Detect which cell encompasses the target text, then output its (x, y) center coordinate. 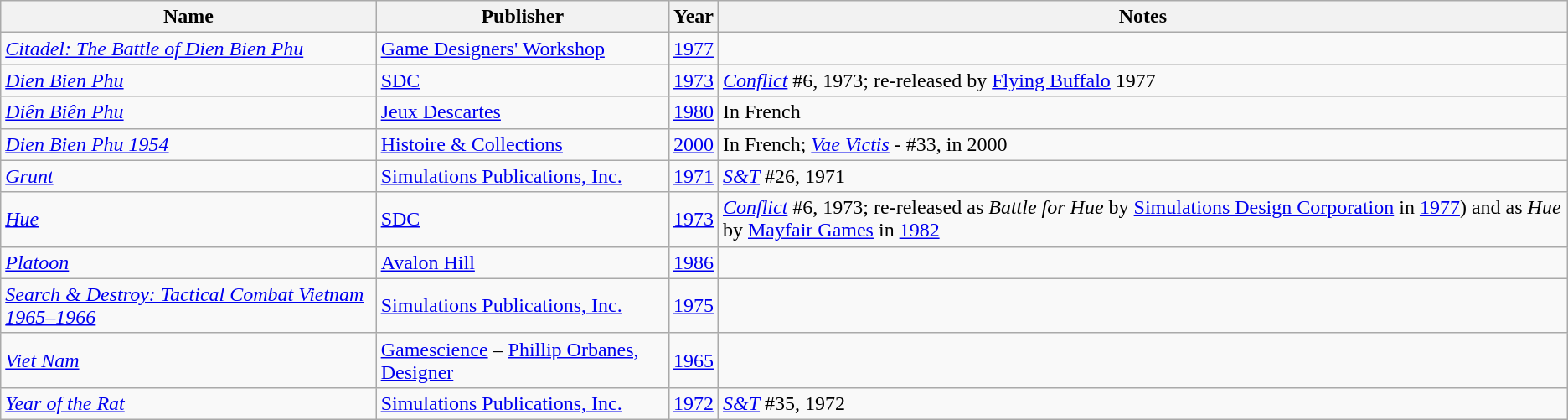
Diên Biên Phu (188, 112)
Avalon Hill (523, 262)
1965 (694, 360)
Conflict #6, 1973; re-released by Flying Buffalo 1977 (1142, 80)
Viet Nam (188, 360)
Notes (1142, 17)
1986 (694, 262)
In French; Vae Victis - #33, in 2000 (1142, 144)
S&T #26, 1971 (1142, 176)
Jeux Descartes (523, 112)
Publisher (523, 17)
In French (1142, 112)
1972 (694, 403)
1977 (694, 49)
Conflict #6, 1973; re-released as Battle for Hue by Simulations Design Corporation in 1977) and as Hue by Mayfair Games in 1982 (1142, 220)
Dien Bien Phu (188, 80)
Year of the Rat (188, 403)
Hue (188, 220)
2000 (694, 144)
Platoon (188, 262)
Grunt (188, 176)
Dien Bien Phu 1954 (188, 144)
Citadel: The Battle of Dien Bien Phu (188, 49)
1971 (694, 176)
Game Designers' Workshop (523, 49)
1980 (694, 112)
Year (694, 17)
Search & Destroy: Tactical Combat Vietnam 1965–1966 (188, 305)
Gamescience – Phillip Orbanes, Designer (523, 360)
S&T #35, 1972 (1142, 403)
1975 (694, 305)
Name (188, 17)
Histoire & Collections (523, 144)
